Provide the (x, y) coordinate of the cell's center where the given text is located.  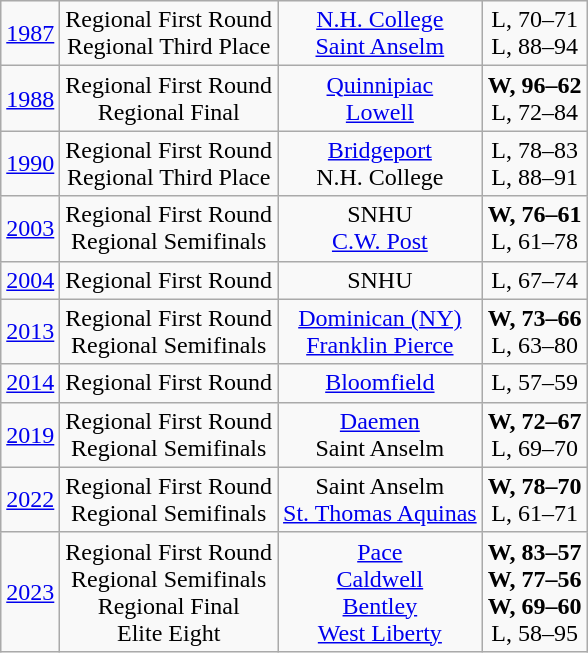
W, 96–62L, 72–84 (534, 98)
QuinnipiacLowell (380, 98)
W, 73–66L, 63–80 (534, 332)
W, 76–61L, 61–78 (534, 228)
2014 (30, 383)
Dominican (NY)Franklin Pierce (380, 332)
1990 (30, 164)
2003 (30, 228)
L, 57–59 (534, 383)
BridgeportN.H. College (380, 164)
Regional First RoundRegional Final (169, 98)
W, 72–67L, 69–70 (534, 434)
W, 78–70L, 61–71 (534, 500)
2023 (30, 592)
1987 (30, 34)
1988 (30, 98)
L, 67–74 (534, 280)
Regional First RoundRegional SemifinalsRegional FinalElite Eight (169, 592)
2004 (30, 280)
Saint AnselmSt. Thomas Aquinas (380, 500)
DaemenSaint Anselm (380, 434)
W, 83–57W, 77–56W, 69–60L, 58–95 (534, 592)
N.H. CollegeSaint Anselm (380, 34)
L, 70–71L, 88–94 (534, 34)
L, 78–83L, 88–91 (534, 164)
SNHU (380, 280)
SNHUC.W. Post (380, 228)
PaceCaldwellBentleyWest Liberty (380, 592)
2013 (30, 332)
2019 (30, 434)
2022 (30, 500)
Bloomfield (380, 383)
